Scan for the cell matching the given text and deliver its (X, Y) coordinate at center. 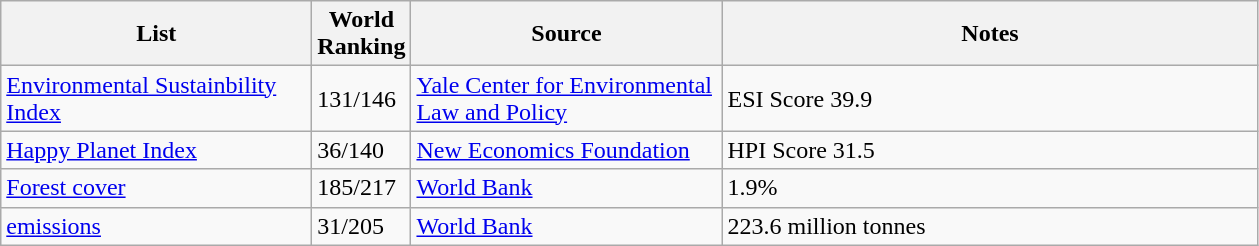
HPI Score 31.5 (990, 150)
Environmental Sustainbility Index (156, 98)
Forest cover (156, 188)
131/146 (362, 98)
Source (566, 34)
ESI Score 39.9 (990, 98)
1.9% (990, 188)
185/217 (362, 188)
Yale Center for Environmental Law and Policy (566, 98)
223.6 million tonnes (990, 226)
Notes (990, 34)
emissions (156, 226)
31/205 (362, 226)
36/140 (362, 150)
New Economics Foundation (566, 150)
Happy Planet Index (156, 150)
World Ranking (362, 34)
List (156, 34)
